Pinpoint the cell where the given text exists, returning its (x, y) midpoint coordinate. 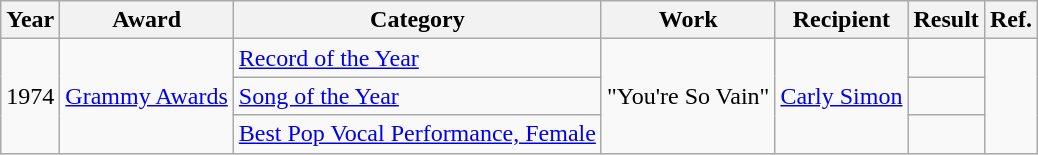
Song of the Year (417, 96)
Record of the Year (417, 58)
Best Pop Vocal Performance, Female (417, 134)
Category (417, 20)
Carly Simon (842, 96)
"You're So Vain" (688, 96)
Recipient (842, 20)
1974 (30, 96)
Ref. (1010, 20)
Work (688, 20)
Result (946, 20)
Year (30, 20)
Grammy Awards (147, 96)
Award (147, 20)
